Return (x, y) of the center of cell containing provided text 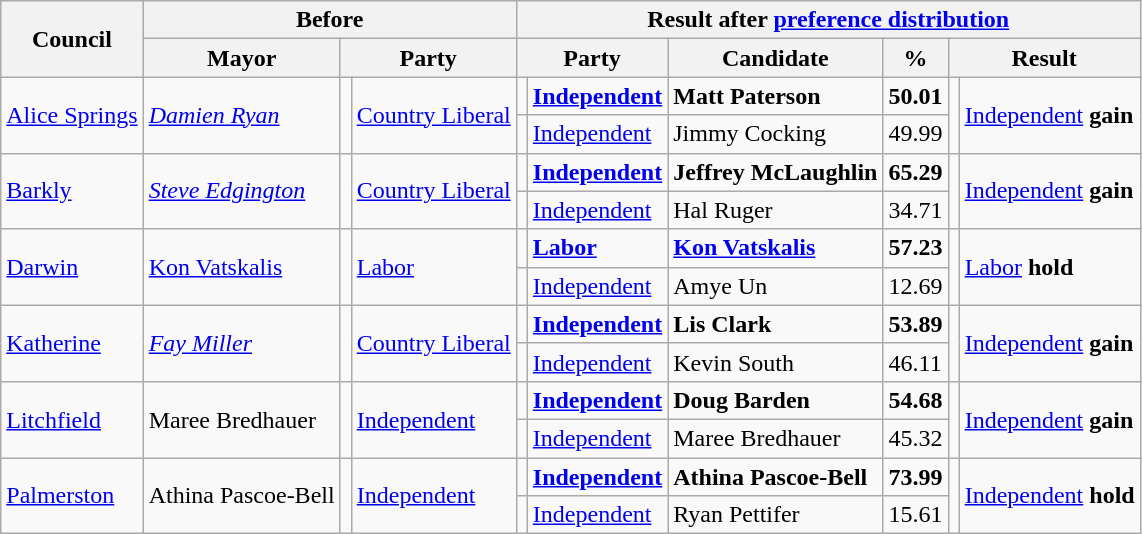
Candidate (776, 58)
Katherine (72, 343)
Barkly (72, 191)
Mayor (242, 58)
54.68 (916, 400)
Labor hold (1050, 267)
50.01 (916, 96)
Matt Paterson (776, 96)
15.61 (916, 515)
49.99 (916, 134)
% (916, 58)
Jeffrey McLaughlin (776, 172)
Darwin (72, 267)
Hal Ruger (776, 210)
Alice Springs (72, 115)
Litchfield (72, 419)
46.11 (916, 362)
Independent hold (1050, 496)
Result after preference distribution (828, 20)
Palmerston (72, 496)
Jimmy Cocking (776, 134)
57.23 (916, 248)
Before (330, 20)
45.32 (916, 438)
34.71 (916, 210)
Damien Ryan (242, 115)
Fay Miller (242, 343)
Ryan Pettifer (776, 515)
Amye Un (776, 286)
53.89 (916, 324)
Lis Clark (776, 324)
65.29 (916, 172)
Result (1044, 58)
Council (72, 39)
Doug Barden (776, 400)
Kevin South (776, 362)
Steve Edgington (242, 191)
12.69 (916, 286)
73.99 (916, 477)
